Output the [X, Y] coordinate of the center of the cell containing the given text.  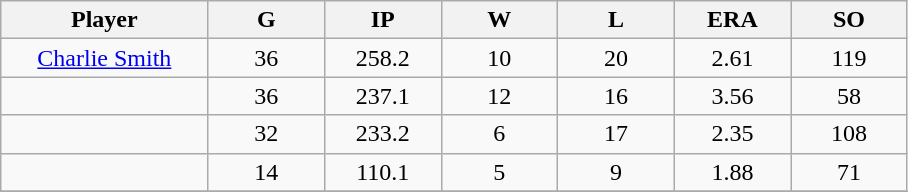
58 [850, 96]
IP [384, 20]
SO [850, 20]
119 [850, 58]
32 [266, 134]
258.2 [384, 58]
12 [500, 96]
6 [500, 134]
Player [104, 20]
16 [616, 96]
108 [850, 134]
71 [850, 172]
5 [500, 172]
L [616, 20]
9 [616, 172]
233.2 [384, 134]
2.61 [732, 58]
ERA [732, 20]
3.56 [732, 96]
W [500, 20]
237.1 [384, 96]
20 [616, 58]
1.88 [732, 172]
Charlie Smith [104, 58]
G [266, 20]
2.35 [732, 134]
110.1 [384, 172]
14 [266, 172]
17 [616, 134]
10 [500, 58]
